Locate the cell with the specified text and output its (x, y) center coordinate. 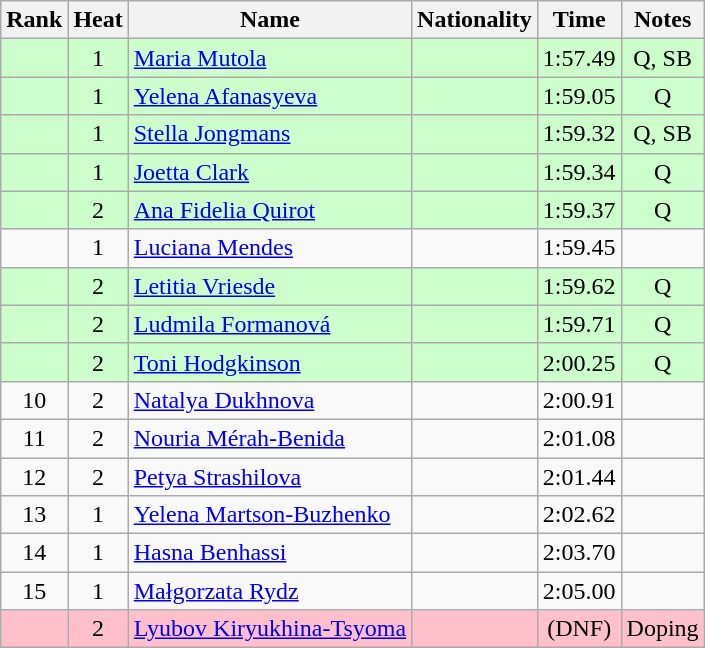
Hasna Benhassi (270, 553)
10 (34, 400)
Letitia Vriesde (270, 286)
Lyubov Kiryukhina-Tsyoma (270, 629)
2:05.00 (579, 591)
Yelena Martson-Buzhenko (270, 515)
Luciana Mendes (270, 248)
Małgorzata Rydz (270, 591)
1:59.71 (579, 324)
1:59.05 (579, 96)
Stella Jongmans (270, 134)
Notes (662, 20)
1:59.37 (579, 210)
Ana Fidelia Quirot (270, 210)
Rank (34, 20)
Petya Strashilova (270, 477)
Toni Hodgkinson (270, 362)
Nationality (475, 20)
Joetta Clark (270, 172)
Time (579, 20)
12 (34, 477)
2:00.91 (579, 400)
13 (34, 515)
Doping (662, 629)
1:59.62 (579, 286)
11 (34, 438)
Yelena Afanasyeva (270, 96)
(DNF) (579, 629)
2:03.70 (579, 553)
15 (34, 591)
Nouria Mérah-Benida (270, 438)
Name (270, 20)
1:59.34 (579, 172)
2:01.44 (579, 477)
1:59.45 (579, 248)
Maria Mutola (270, 58)
1:59.32 (579, 134)
Heat (98, 20)
Natalya Dukhnova (270, 400)
14 (34, 553)
Ludmila Formanová (270, 324)
1:57.49 (579, 58)
2:00.25 (579, 362)
2:02.62 (579, 515)
2:01.08 (579, 438)
